Return (x, y) of the center of cell containing provided text 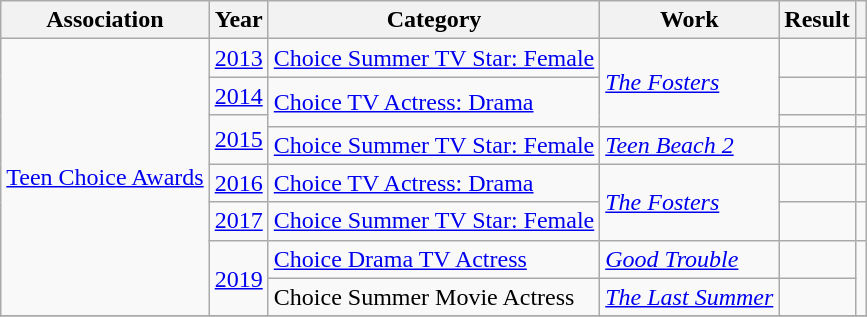
Work (690, 20)
Category (434, 20)
Teen Beach 2 (690, 145)
2014 (238, 96)
2013 (238, 58)
The Last Summer (690, 297)
2016 (238, 183)
2019 (238, 278)
2017 (238, 221)
Result (817, 20)
Choice Summer Movie Actress (434, 297)
Association (105, 20)
Choice Drama TV Actress (434, 259)
2015 (238, 140)
Teen Choice Awards (105, 178)
Year (238, 20)
Good Trouble (690, 259)
